Identify which cell holds the provided text, then report its (x, y) central coordinate. 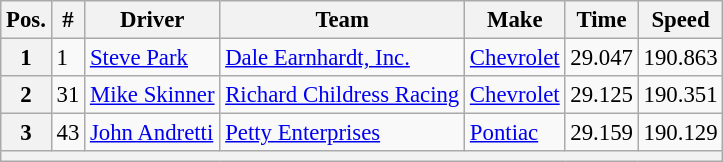
190.351 (680, 95)
190.863 (680, 58)
Pontiac (515, 133)
29.047 (602, 58)
Dale Earnhardt, Inc. (342, 58)
29.159 (602, 133)
Mike Skinner (152, 95)
# (68, 20)
Make (515, 20)
2 (26, 95)
29.125 (602, 95)
Team (342, 20)
Speed (680, 20)
3 (26, 133)
Steve Park (152, 58)
Time (602, 20)
Pos. (26, 20)
Richard Childress Racing (342, 95)
31 (68, 95)
Petty Enterprises (342, 133)
43 (68, 133)
Driver (152, 20)
John Andretti (152, 133)
190.129 (680, 133)
